Extract the [X, Y] coordinate from the center of the cell holding the provided text.  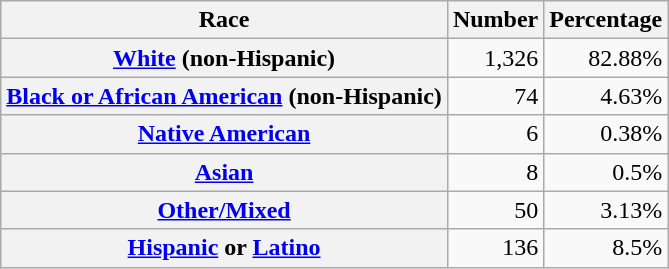
Number [495, 20]
Hispanic or Latino [224, 248]
82.88% [606, 58]
4.63% [606, 96]
Percentage [606, 20]
3.13% [606, 210]
1,326 [495, 58]
8.5% [606, 248]
6 [495, 134]
Race [224, 20]
0.5% [606, 172]
50 [495, 210]
74 [495, 96]
Black or African American (non-Hispanic) [224, 96]
Other/Mixed [224, 210]
8 [495, 172]
White (non-Hispanic) [224, 58]
Asian [224, 172]
Native American [224, 134]
136 [495, 248]
0.38% [606, 134]
